Pinpoint the cell where the given text exists, returning its [x, y] midpoint coordinate. 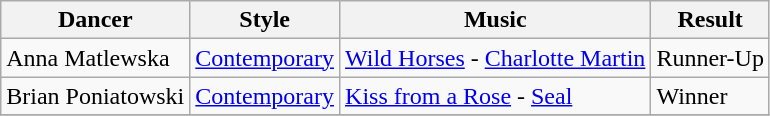
Music [496, 20]
Result [710, 20]
Dancer [96, 20]
Winner [710, 96]
Brian Poniatowski [96, 96]
Runner-Up [710, 58]
Kiss from a Rose - Seal [496, 96]
Style [265, 20]
Wild Horses - Charlotte Martin [496, 58]
Anna Matlewska [96, 58]
